Identify which cell holds the provided text, then report its (X, Y) central coordinate. 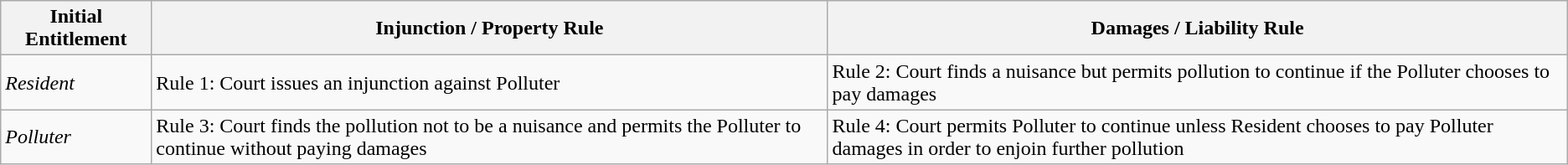
Resident (76, 82)
Rule 1: Court issues an injunction against Polluter (489, 82)
Initial Entitlement (76, 28)
Rule 3: Court finds the pollution not to be a nuisance and permits the Polluter to continue without paying damages (489, 137)
Rule 2: Court finds a nuisance but permits pollution to continue if the Polluter chooses to pay damages (1198, 82)
Damages / Liability Rule (1198, 28)
Rule 4: Court permits Polluter to continue unless Resident chooses to pay Polluter damages in order to enjoin further pollution (1198, 137)
Injunction / Property Rule (489, 28)
Polluter (76, 137)
